Search for the cell housing the specified text and yield its (X, Y) center coordinate. 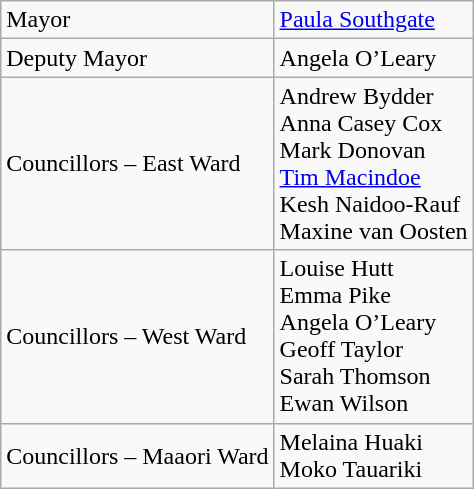
Melaina Huaki Moko Tauariki (374, 456)
Councillors – East Ward (138, 164)
Mayor (138, 20)
Angela O’Leary (374, 58)
Deputy Mayor (138, 58)
Paula Southgate (374, 20)
Andrew Bydder Anna Casey Cox Mark Donovan Tim Macindoe Kesh Naidoo-Rauf Maxine van Oosten (374, 164)
Councillors – West Ward (138, 336)
Councillors – Maaori Ward (138, 456)
Louise Hutt Emma Pike Angela O’Leary Geoff Taylor Sarah Thomson Ewan Wilson (374, 336)
